Capture the cell that displays the provided text and extract its [x, y] central coordinate. 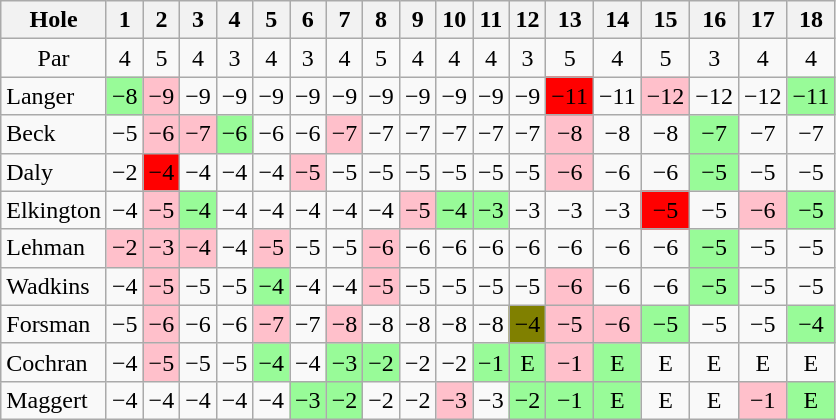
16 [714, 20]
2 [162, 20]
Lehman [54, 248]
17 [762, 20]
Cochran [54, 362]
9 [418, 20]
15 [666, 20]
Par [54, 58]
7 [344, 20]
Forsman [54, 324]
12 [528, 20]
Wadkins [54, 286]
14 [618, 20]
10 [454, 20]
1 [124, 20]
Daly [54, 172]
Beck [54, 134]
18 [811, 20]
Maggert [54, 400]
Hole [54, 20]
11 [492, 20]
13 [570, 20]
Langer [54, 96]
6 [308, 20]
Elkington [54, 210]
8 [382, 20]
